Provide the (x, y) coordinate of the cell's center where the given text is located.  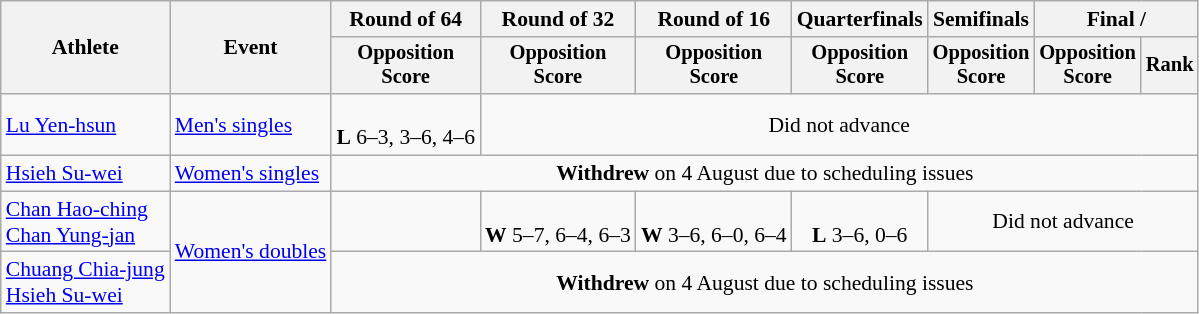
Quarterfinals (860, 19)
Hsieh Su-wei (86, 174)
Athlete (86, 48)
L 3–6, 0–6 (860, 222)
Semifinals (982, 19)
Men's singles (251, 124)
Chan Hao-chingChan Yung-jan (86, 222)
Final / (1116, 19)
W 5–7, 6–4, 6–3 (558, 222)
Rank (1170, 66)
Women's singles (251, 174)
Round of 16 (714, 19)
Event (251, 48)
W 3–6, 6–0, 6–4 (714, 222)
Round of 32 (558, 19)
Lu Yen-hsun (86, 124)
Chuang Chia-jungHsieh Su-wei (86, 282)
L 6–3, 3–6, 4–6 (406, 124)
Women's doubles (251, 252)
Round of 64 (406, 19)
